From the cell containing the given text, extract its center point as (X, Y) coordinate. 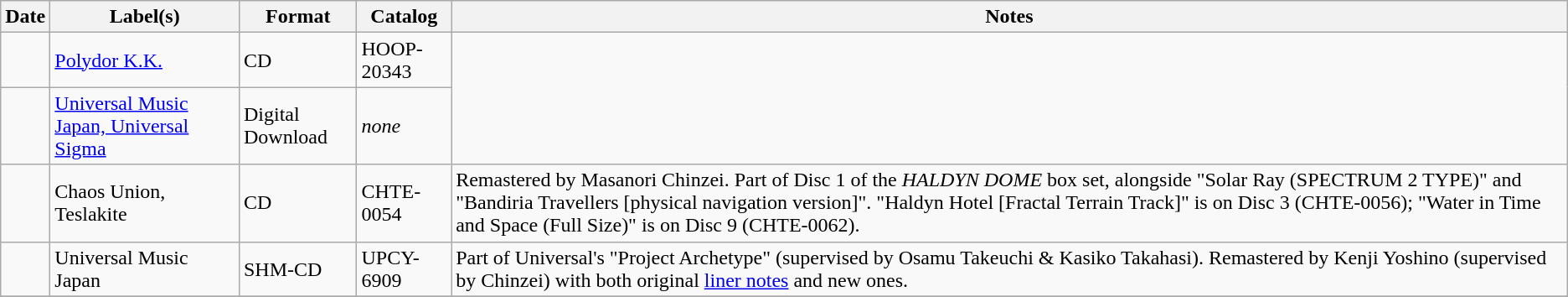
CHTE-0054 (404, 203)
Universal Music Japan (145, 268)
Chaos Union, Teslakite (145, 203)
UPCY-6909 (404, 268)
Universal Music Japan, Universal Sigma (145, 126)
Label(s) (145, 17)
HOOP-20343 (404, 60)
Catalog (404, 17)
Notes (1010, 17)
Digital Download (297, 126)
Polydor K.K. (145, 60)
Date (25, 17)
SHM-CD (297, 268)
Format (297, 17)
none (404, 126)
